For the text-containing cell, return its midpoint in (X, Y) coordinate format. 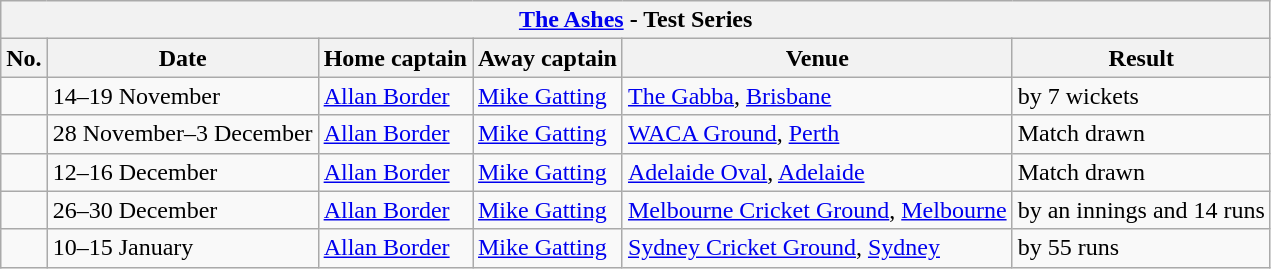
14–19 November (182, 96)
The Ashes - Test Series (636, 20)
12–16 December (182, 172)
Away captain (547, 58)
The Gabba, Brisbane (817, 96)
10–15 January (182, 248)
Date (182, 58)
Melbourne Cricket Ground, Melbourne (817, 210)
26–30 December (182, 210)
Result (1141, 58)
Venue (817, 58)
by an innings and 14 runs (1141, 210)
by 7 wickets (1141, 96)
WACA Ground, Perth (817, 134)
No. (24, 58)
Home captain (395, 58)
Sydney Cricket Ground, Sydney (817, 248)
by 55 runs (1141, 248)
Adelaide Oval, Adelaide (817, 172)
28 November–3 December (182, 134)
